Detect which cell encompasses the target text, then output its (x, y) center coordinate. 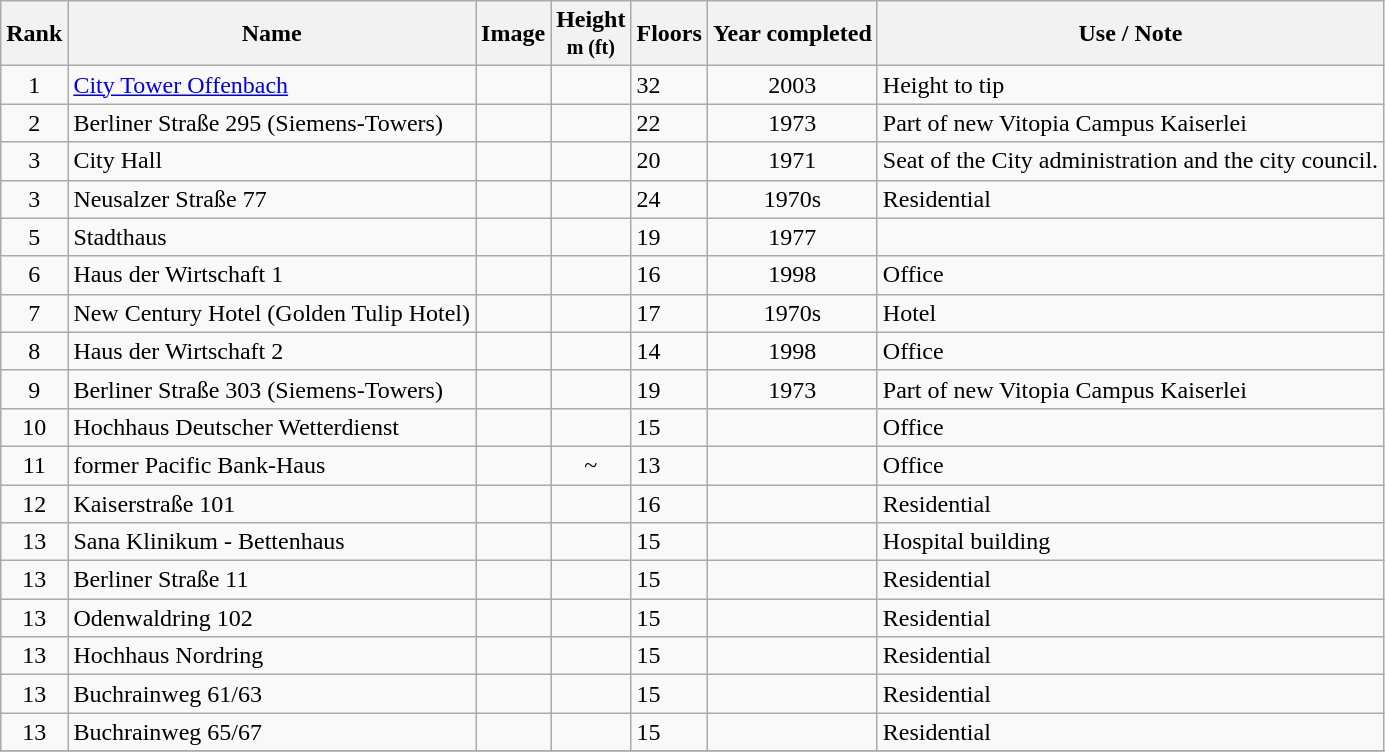
Kaiserstraße 101 (272, 503)
1971 (792, 161)
1977 (792, 237)
6 (34, 275)
~ (591, 465)
Neusalzer Straße 77 (272, 199)
Year completed (792, 34)
24 (669, 199)
Name (272, 34)
Hotel (1130, 313)
5 (34, 237)
Hochhaus Nordring (272, 656)
Odenwaldring 102 (272, 618)
Floors (669, 34)
1 (34, 85)
former Pacific Bank-Haus (272, 465)
New Century Hotel (Golden Tulip Hotel) (272, 313)
9 (34, 389)
14 (669, 351)
Berliner Straße 295 (Siemens-Towers) (272, 123)
20 (669, 161)
City Hall (272, 161)
8 (34, 351)
22 (669, 123)
10 (34, 427)
32 (669, 85)
City Tower Offenbach (272, 85)
Hochhaus Deutscher Wetterdienst (272, 427)
Rank (34, 34)
Seat of the City administration and the city council. (1130, 161)
Berliner Straße 11 (272, 580)
17 (669, 313)
Stadthaus (272, 237)
Berliner Straße 303 (Siemens-Towers) (272, 389)
Hospital building (1130, 542)
Sana Klinikum - Bettenhaus (272, 542)
Buchrainweg 61/63 (272, 694)
Haus der Wirtschaft 2 (272, 351)
Heightm (ft) (591, 34)
Image (514, 34)
Use / Note (1130, 34)
Height to tip (1130, 85)
2003 (792, 85)
12 (34, 503)
2 (34, 123)
7 (34, 313)
11 (34, 465)
Buchrainweg 65/67 (272, 732)
Haus der Wirtschaft 1 (272, 275)
